Pinpoint the cell where the given text exists, returning its [X, Y] midpoint coordinate. 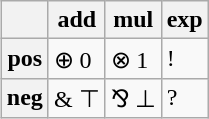
! [184, 59]
neg [24, 98]
⅋ ⊥ [133, 98]
mul [133, 20]
⊕ 0 [76, 59]
& ⊤ [76, 98]
⊗ 1 [133, 59]
? [184, 98]
add [76, 20]
exp [184, 20]
pos [24, 59]
